Find where the given text appears and provide that cell's center as [X, Y] coordinate. 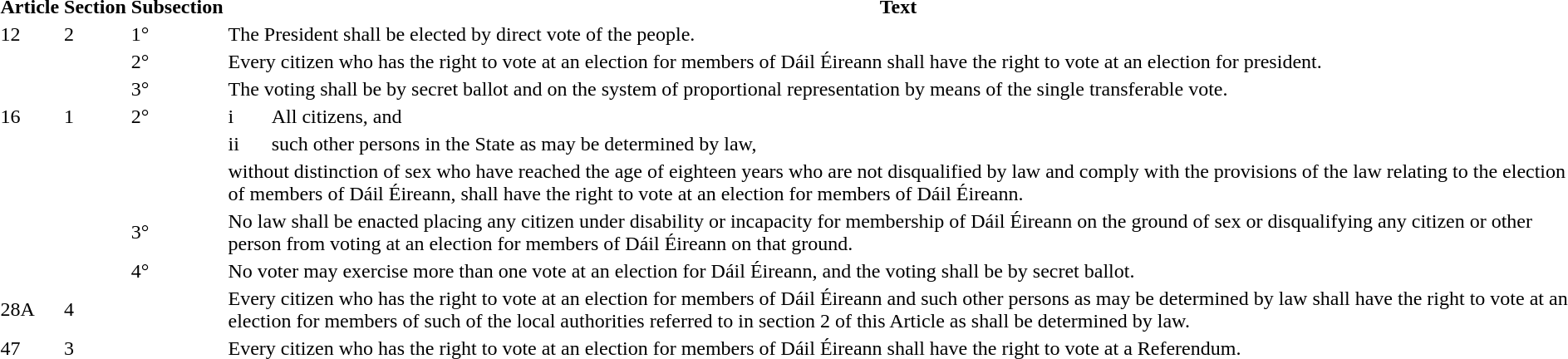
1° [177, 34]
i [248, 116]
4 [96, 309]
1 [96, 116]
2 [96, 34]
4° [177, 271]
ii [248, 144]
